Capture the cell that displays the provided text and extract its [x, y] central coordinate. 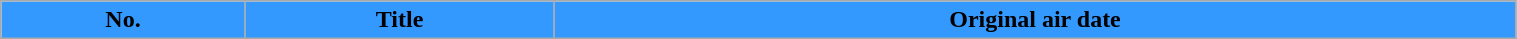
Original air date [1035, 20]
Title [400, 20]
No. [123, 20]
